Return [x, y] of the center of cell containing provided text 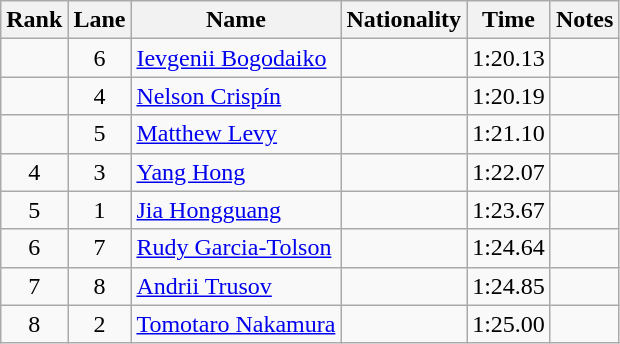
1:20.13 [509, 58]
Tomotaro Nakamura [236, 324]
2 [100, 324]
1:24.64 [509, 248]
Time [509, 20]
Andrii Trusov [236, 286]
1:20.19 [509, 96]
1:24.85 [509, 286]
Nationality [404, 20]
1:21.10 [509, 134]
3 [100, 172]
Lane [100, 20]
1:25.00 [509, 324]
Name [236, 20]
Ievgenii Bogodaiko [236, 58]
1:22.07 [509, 172]
Rank [34, 20]
Matthew Levy [236, 134]
Jia Hongguang [236, 210]
Yang Hong [236, 172]
Rudy Garcia-Tolson [236, 248]
1:23.67 [509, 210]
1 [100, 210]
Nelson Crispín [236, 96]
Notes [584, 20]
